From the cell containing the given text, extract its center point as (X, Y) coordinate. 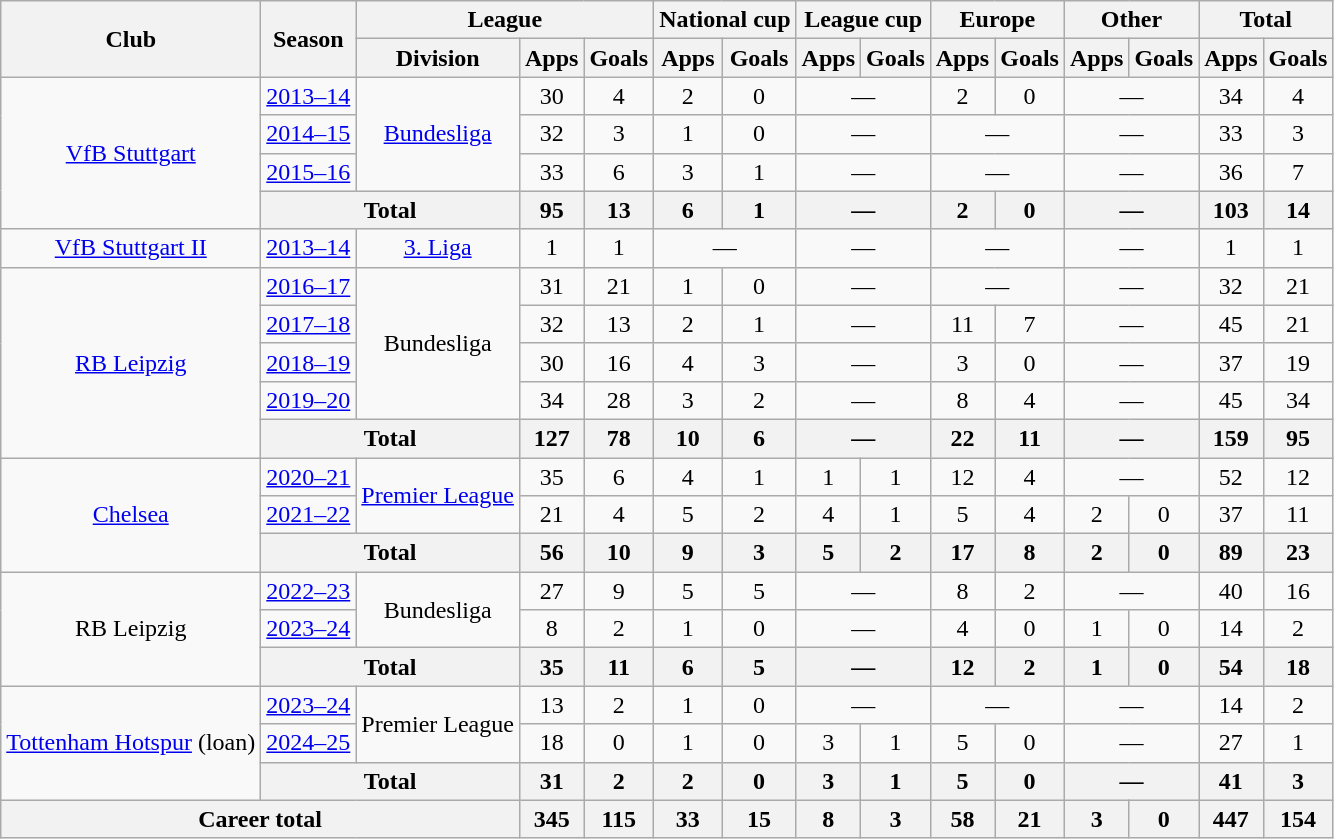
Europe (997, 20)
National cup (725, 20)
2021–22 (308, 515)
2022–23 (308, 591)
115 (619, 819)
159 (1231, 438)
22 (962, 438)
2014–15 (308, 134)
2024–25 (308, 743)
VfB Stuttgart (131, 153)
Division (438, 58)
41 (1231, 781)
15 (759, 819)
Other (1131, 20)
345 (551, 819)
2015–16 (308, 172)
154 (1298, 819)
447 (1231, 819)
54 (1231, 667)
2019–20 (308, 400)
Season (308, 39)
89 (1231, 553)
23 (1298, 553)
2020–21 (308, 477)
17 (962, 553)
3. Liga (438, 248)
2018–19 (308, 362)
58 (962, 819)
Chelsea (131, 515)
VfB Stuttgart II (131, 248)
28 (619, 400)
127 (551, 438)
52 (1231, 477)
36 (1231, 172)
League cup (863, 20)
56 (551, 553)
Club (131, 39)
19 (1298, 362)
2017–18 (308, 324)
78 (619, 438)
Tottenham Hotspur (loan) (131, 743)
2016–17 (308, 286)
40 (1231, 591)
Career total (260, 819)
League (505, 20)
103 (1231, 210)
